Provide the [X, Y] coordinate of the cell's center where the given text is located.  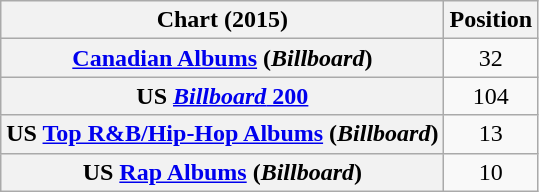
10 [491, 172]
13 [491, 134]
Chart (2015) [222, 20]
US Rap Albums (Billboard) [222, 172]
32 [491, 58]
Position [491, 20]
US Billboard 200 [222, 96]
US Top R&B/Hip-Hop Albums (Billboard) [222, 134]
Canadian Albums (Billboard) [222, 58]
104 [491, 96]
